Output the (x, y) coordinate of the center of the cell containing the given text.  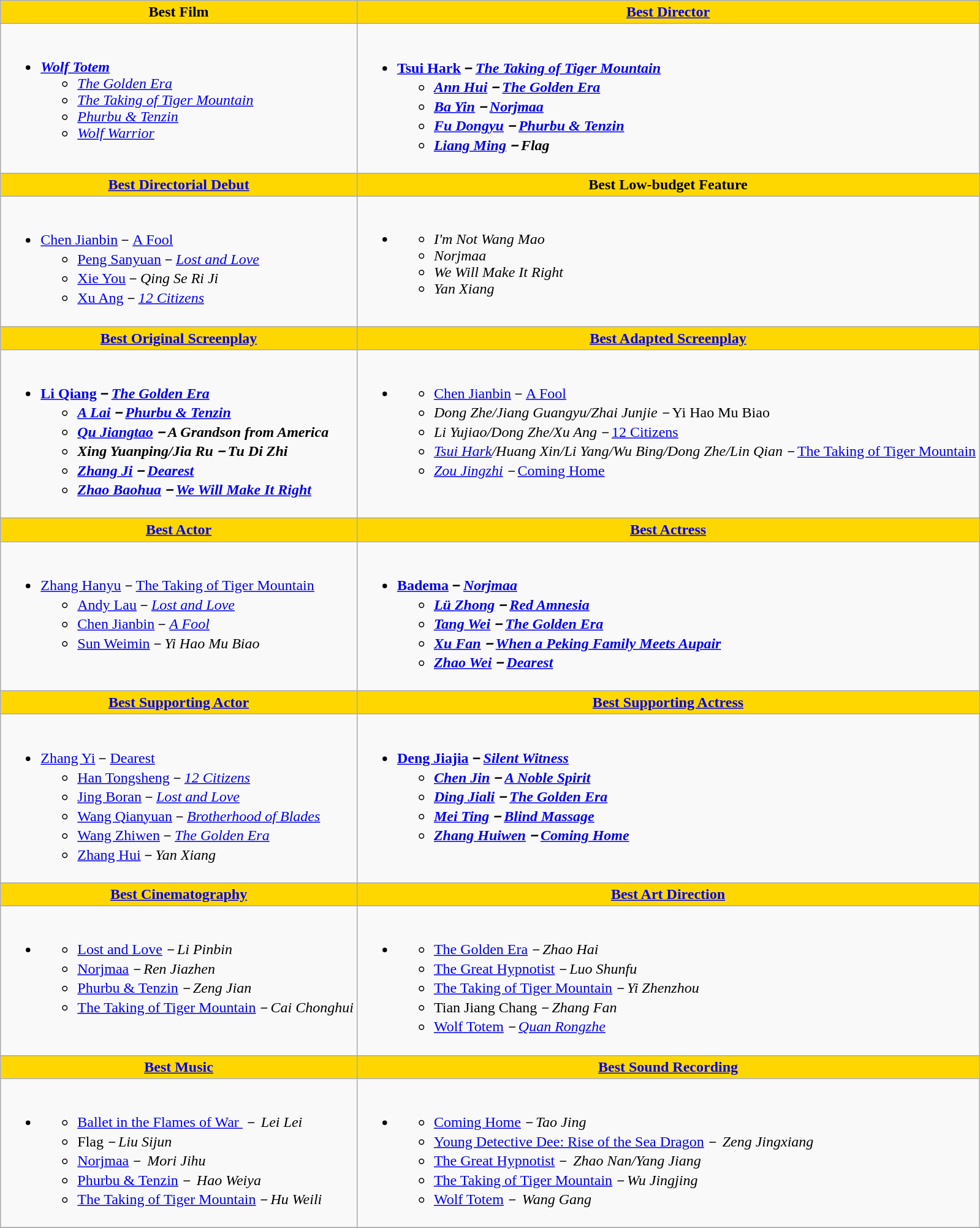
Chen Jianbin－A FoolPeng Sanyuan－Lost and LoveXie You－Qing Se Ri JiXu Ang－12 Citizens (179, 261)
Ballet in the Flames of War － Lei LeiFlag－Liu SijunNorjmaa－ Mori JihuPhurbu & Tenzin－ Hao WeiyaThe Taking of Tiger Mountain－Hu Weili (179, 1153)
Zhang Yi－DearestHan Tongsheng－12 CitizensJing Boran－Lost and LoveWang Qianyuan－Brotherhood of BladesWang Zhiwen－The Golden EraZhang Hui－Yan Xiang (179, 798)
Best Art Direction (668, 894)
Best Original Screenplay (179, 338)
Wolf TotemThe Golden EraThe Taking of Tiger MountainPhurbu & TenzinWolf Warrior (179, 99)
Best Film (179, 12)
Best Cinematography (179, 894)
Best Supporting Actor (179, 702)
Best Sound Recording (668, 1067)
Tsui Hark－The Taking of Tiger MountainAnn Hui－The Golden EraBa Yin－NorjmaaFu Dongyu－Phurbu & TenzinLiang Ming－Flag (668, 99)
The Golden Era－Zhao HaiThe Great Hypnotist－Luo ShunfuThe Taking of Tiger Mountain－Yi ZhenzhouTian Jiang Chang－Zhang FanWolf Totem－Quan Rongzhe (668, 980)
Best Actor (179, 530)
Best Directorial Debut (179, 184)
I'm Not Wang MaoNorjmaaWe Will Make It RightYan Xiang (668, 261)
Best Low-budget Feature (668, 184)
Best Music (179, 1067)
Deng Jiajia－Silent WitnessChen Jin－A Noble SpiritDing Jiali－The Golden EraMei Ting－Blind MassageZhang Huiwen－Coming Home (668, 798)
Best Director (668, 12)
Lost and Love－Li PinbinNorjmaa－Ren JiazhenPhurbu & Tenzin－Zeng JianThe Taking of Tiger Mountain－Cai Chonghui (179, 980)
Best Adapted Screenplay (668, 338)
Best Supporting Actress (668, 702)
Zhang Hanyu－The Taking of Tiger MountainAndy Lau－Lost and LoveChen Jianbin－A FoolSun Weimin－Yi Hao Mu Biao (179, 616)
Best Actress (668, 530)
Badema－NorjmaaLü Zhong－Red AmnesiaTang Wei－The Golden EraXu Fan－When a Peking Family Meets AupairZhao Wei－Dearest (668, 616)
